Output the [x, y] coordinate of the center of the cell containing the given text.  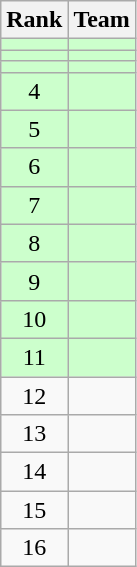
Team [102, 20]
16 [34, 548]
7 [34, 205]
12 [34, 395]
10 [34, 319]
Rank [34, 20]
14 [34, 472]
4 [34, 91]
9 [34, 281]
11 [34, 357]
15 [34, 510]
6 [34, 167]
13 [34, 434]
5 [34, 129]
8 [34, 243]
